Return the [X, Y] coordinate for the center point of the cell that contains the specified text.  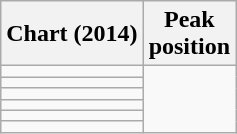
Chart (2014) [72, 34]
Peakposition [189, 34]
